Scan for the cell matching the given text and deliver its [X, Y] coordinate at center. 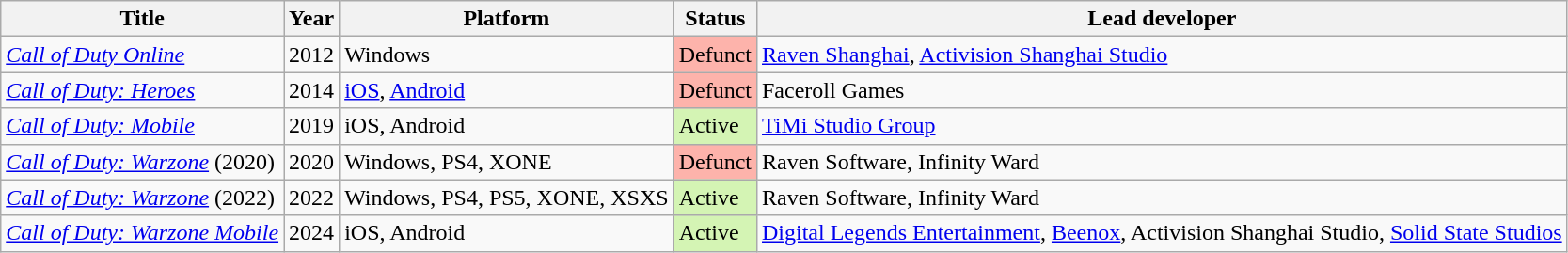
2022 [312, 198]
Windows, PS4, PS5, XONE, XSXS [507, 198]
Call of Duty: Mobile [143, 126]
Windows [507, 55]
Call of Duty: Warzone (2020) [143, 162]
2024 [312, 233]
Call of Duty: Heroes [143, 90]
Title [143, 19]
Call of Duty Online [143, 55]
Call of Duty: Warzone Mobile [143, 233]
2012 [312, 55]
Faceroll Games [1162, 90]
Platform [507, 19]
2014 [312, 90]
2019 [312, 126]
Windows, PS4, XONE [507, 162]
Call of Duty: Warzone (2022) [143, 198]
Year [312, 19]
Lead developer [1162, 19]
2020 [312, 162]
Status [715, 19]
TiMi Studio Group [1162, 126]
Raven Shanghai, Activision Shanghai Studio [1162, 55]
Digital Legends Entertainment, Beenox, Activision Shanghai Studio, Solid State Studios [1162, 233]
